Find where the given text appears and provide that cell's center as (x, y) coordinate. 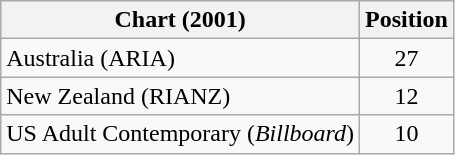
12 (407, 96)
Chart (2001) (180, 20)
Position (407, 20)
10 (407, 134)
US Adult Contemporary (Billboard) (180, 134)
Australia (ARIA) (180, 58)
27 (407, 58)
New Zealand (RIANZ) (180, 96)
